Locate the cell with the specified text and output its (X, Y) center coordinate. 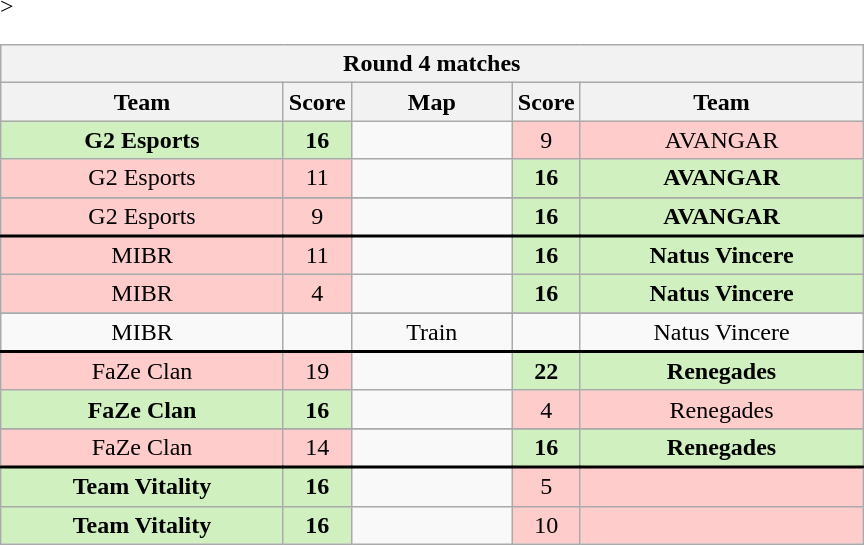
5 (546, 486)
Round 4 matches (432, 64)
Map (432, 102)
14 (317, 448)
19 (317, 372)
22 (546, 372)
10 (546, 525)
Train (432, 332)
